Output the [x, y] coordinate of the center of the cell containing the given text.  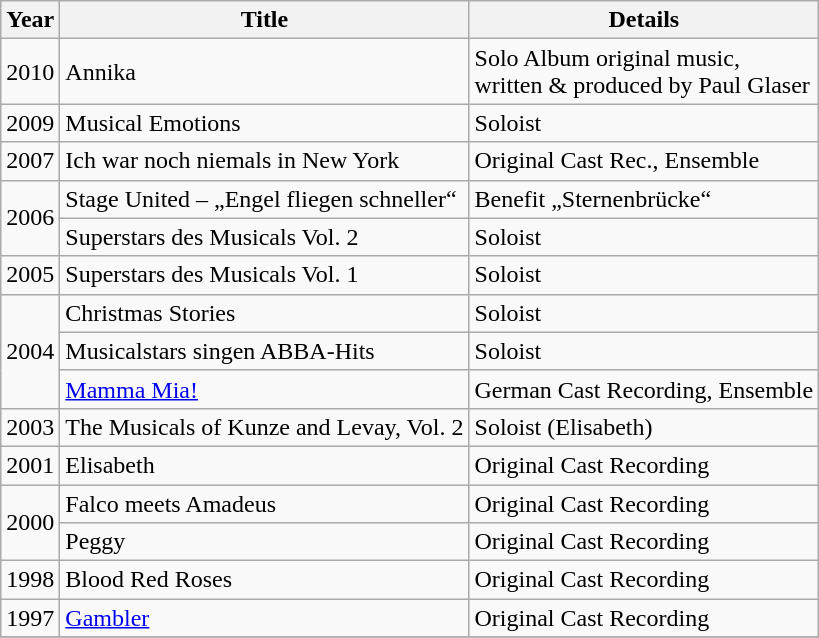
Annika [264, 72]
Soloist (Elisabeth) [644, 427]
Falco meets Amadeus [264, 503]
1997 [30, 618]
2004 [30, 351]
Ich war noch niemals in New York [264, 161]
German Cast Recording, Ensemble [644, 389]
Blood Red Roses [264, 580]
2010 [30, 72]
Musicalstars singen ABBA-Hits [264, 351]
Superstars des Musicals Vol. 1 [264, 275]
Musical Emotions [264, 123]
2007 [30, 161]
Stage United – „Engel fliegen schneller“ [264, 199]
Year [30, 20]
Peggy [264, 542]
Christmas Stories [264, 313]
The Musicals of Kunze and Levay, Vol. 2 [264, 427]
Title [264, 20]
2005 [30, 275]
Elisabeth [264, 465]
Mamma Mia! [264, 389]
Benefit „Sternenbrücke“ [644, 199]
Details [644, 20]
1998 [30, 580]
2009 [30, 123]
2003 [30, 427]
Original Cast Rec., Ensemble [644, 161]
2001 [30, 465]
2006 [30, 218]
Solo Album original music, written & produced by Paul Glaser [644, 72]
2000 [30, 522]
Superstars des Musicals Vol. 2 [264, 237]
Gambler [264, 618]
